Detect which cell encompasses the target text, then output its (x, y) center coordinate. 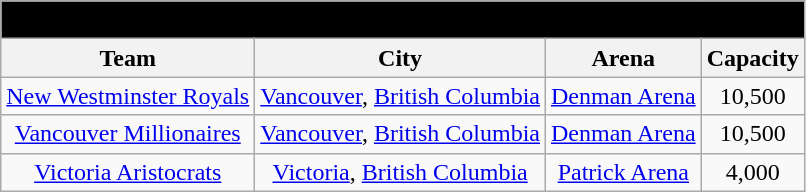
Vancouver Millionaires (128, 134)
Victoria Aristocrats (128, 172)
Victoria, British Columbia (400, 172)
Arena (623, 58)
Capacity (752, 58)
City (400, 58)
Patrick Arena (623, 172)
Team (128, 58)
4,000 (752, 172)
New Westminster Royals (128, 96)
1913–14 Pacific Coast Hockey Association (402, 20)
